Provide the [X, Y] coordinate of the cell's center where the given text is located.  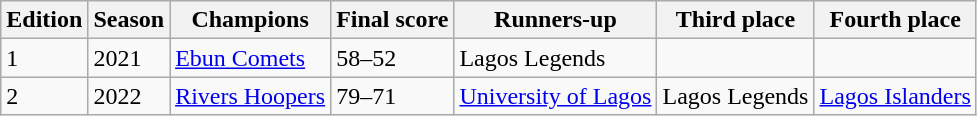
Rivers Hoopers [250, 96]
2021 [129, 58]
Ebun Comets [250, 58]
58–52 [392, 58]
Lagos Islanders [895, 96]
2022 [129, 96]
Runners-up [556, 20]
79–71 [392, 96]
1 [44, 58]
Edition [44, 20]
Season [129, 20]
Champions [250, 20]
Fourth place [895, 20]
2 [44, 96]
University of Lagos [556, 96]
Final score [392, 20]
Third place [736, 20]
